Pinpoint the cell where the given text exists, returning its [x, y] midpoint coordinate. 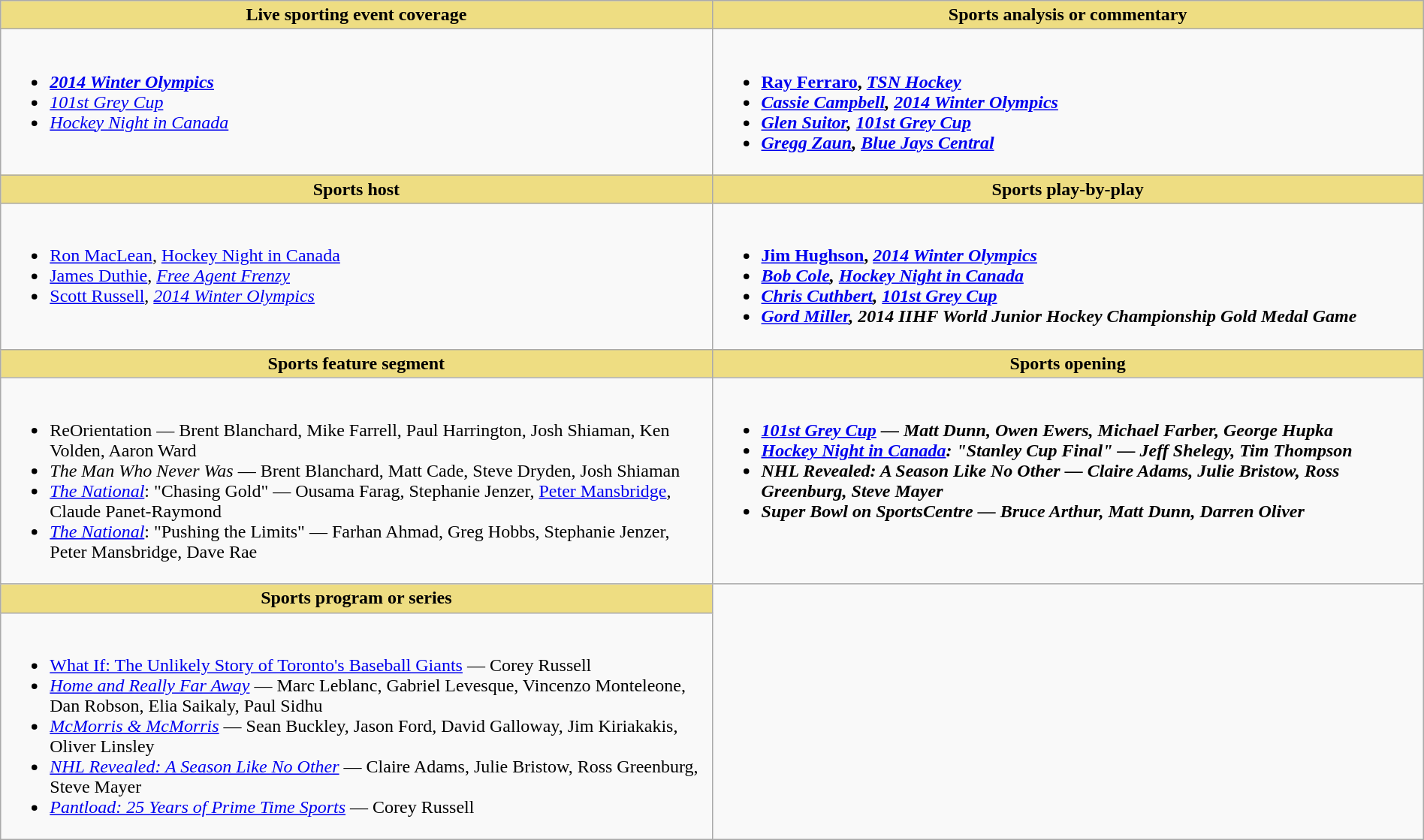
Live sporting event coverage [356, 15]
Ray Ferraro, TSN HockeyCassie Campbell, 2014 Winter OlympicsGlen Suitor, 101st Grey CupGregg Zaun, Blue Jays Central [1068, 102]
Sports opening [1068, 363]
Sports host [356, 189]
Sports feature segment [356, 363]
Sports play-by-play [1068, 189]
Ron MacLean, Hockey Night in CanadaJames Duthie, Free Agent FrenzyScott Russell, 2014 Winter Olympics [356, 276]
Sports program or series [356, 598]
Sports analysis or commentary [1068, 15]
2014 Winter Olympics101st Grey CupHockey Night in Canada [356, 102]
